Locate the cell with the specified text and output its (X, Y) center coordinate. 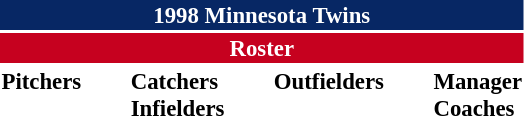
1998 Minnesota Twins (262, 15)
Roster (262, 48)
